Search for the cell housing the specified text and yield its (x, y) center coordinate. 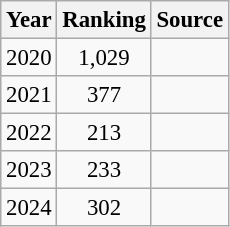
233 (104, 170)
Source (190, 20)
2020 (29, 58)
Year (29, 20)
2021 (29, 95)
2022 (29, 133)
Ranking (104, 20)
377 (104, 95)
2024 (29, 208)
213 (104, 133)
302 (104, 208)
2023 (29, 170)
1,029 (104, 58)
